Locate the cell with the specified text and output its [x, y] center coordinate. 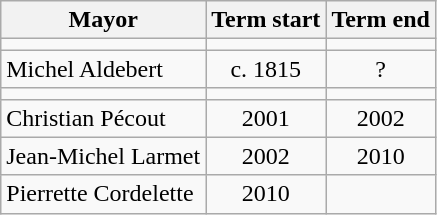
Michel Aldebert [104, 69]
Mayor [104, 20]
c. 1815 [266, 69]
Jean-Michel Larmet [104, 156]
2001 [266, 118]
Christian Pécout [104, 118]
? [381, 69]
Pierrette Cordelette [104, 194]
Term end [381, 20]
Term start [266, 20]
